Search for the cell housing the specified text and yield its [X, Y] center coordinate. 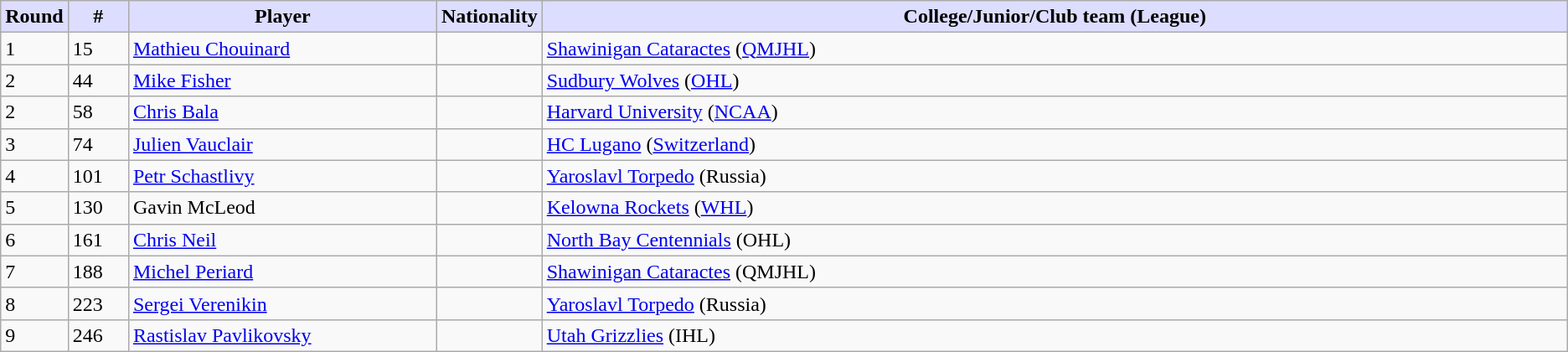
101 [98, 176]
44 [98, 80]
Nationality [489, 17]
74 [98, 144]
Chris Neil [282, 240]
Mathieu Chouinard [282, 49]
HC Lugano (Switzerland) [1055, 144]
3 [34, 144]
8 [34, 303]
Michel Periard [282, 272]
7 [34, 272]
15 [98, 49]
Harvard University (NCAA) [1055, 112]
# [98, 17]
4 [34, 176]
Rastislav Pavlikovsky [282, 335]
161 [98, 240]
Julien Vauclair [282, 144]
223 [98, 303]
130 [98, 208]
Sudbury Wolves (OHL) [1055, 80]
Player [282, 17]
Round [34, 17]
Petr Schastlivy [282, 176]
Utah Grizzlies (IHL) [1055, 335]
1 [34, 49]
North Bay Centennials (OHL) [1055, 240]
58 [98, 112]
College/Junior/Club team (League) [1055, 17]
Mike Fisher [282, 80]
Gavin McLeod [282, 208]
Sergei Verenikin [282, 303]
188 [98, 272]
Chris Bala [282, 112]
246 [98, 335]
Kelowna Rockets (WHL) [1055, 208]
9 [34, 335]
5 [34, 208]
6 [34, 240]
